Output the [X, Y] coordinate of the center of the cell containing the given text.  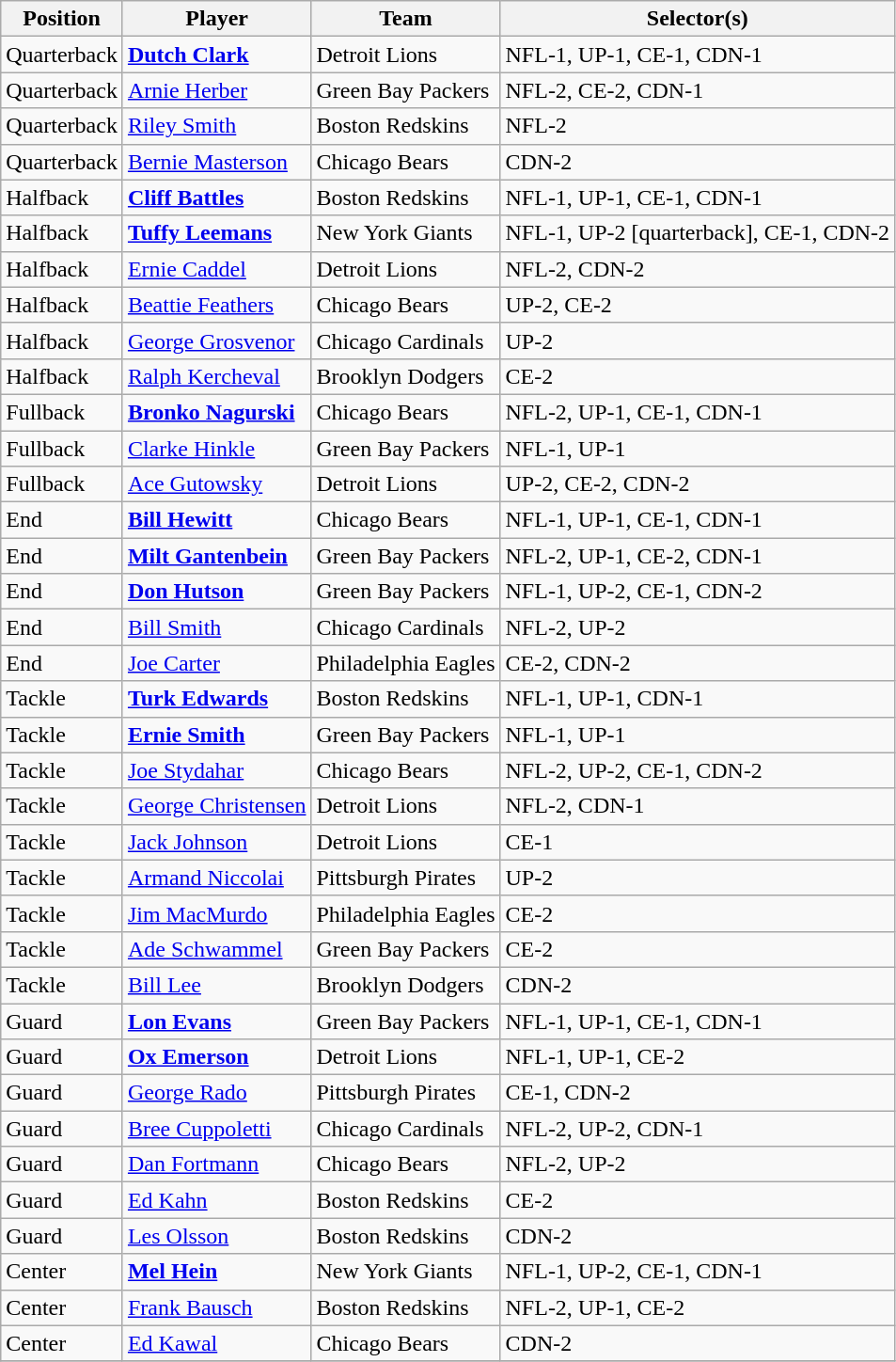
Bronko Nagurski [216, 412]
NFL-1, UP-1, CDN-1 [698, 699]
CE-1, CDN-2 [698, 1093]
NFL-2, CDN-2 [698, 269]
NFL-2, CDN-1 [698, 806]
UP-2, CE-2, CDN-2 [698, 484]
George Christensen [216, 806]
Milt Gantenbein [216, 556]
NFL-2, UP-1, CE-2, CDN-1 [698, 556]
Player [216, 19]
Cliff Battles [216, 198]
Ace Gutowsky [216, 484]
NFL-2 [698, 126]
Bill Hewitt [216, 520]
Ade Schwammel [216, 949]
Ernie Caddel [216, 269]
Ox Emerson [216, 1057]
Bernie Masterson [216, 162]
George Grosvenor [216, 340]
Armand Niccolai [216, 878]
Position [62, 19]
NFL-1, UP-1, CE-2 [698, 1057]
Ed Kahn [216, 1200]
Riley Smith [216, 126]
Joe Carter [216, 663]
Dutch Clark [216, 55]
NFL-1, UP-2, CE-1, CDN-2 [698, 592]
CE-1 [698, 842]
Turk Edwards [216, 699]
NFL-1, UP-2, CE-1, CDN-1 [698, 1272]
Selector(s) [698, 19]
Clarke Hinkle [216, 449]
UP-2, CE-2 [698, 305]
Mel Hein [216, 1272]
Ernie Smith [216, 735]
Dan Fortmann [216, 1164]
Don Hutson [216, 592]
Tuffy Leemans [216, 233]
Bill Smith [216, 627]
Bree Cuppoletti [216, 1129]
Jim MacMurdo [216, 913]
George Rado [216, 1093]
Les Olsson [216, 1236]
Frank Bausch [216, 1307]
Bill Lee [216, 985]
Beattie Feathers [216, 305]
NFL-2, UP-1, CE-2 [698, 1307]
NFL-2, UP-1, CE-1, CDN-1 [698, 412]
CE-2, CDN-2 [698, 663]
Arnie Herber [216, 90]
NFL-2, UP-2, CE-1, CDN-2 [698, 770]
Team [406, 19]
NFL-1, UP-2 [quarterback], CE-1, CDN-2 [698, 233]
Joe Stydahar [216, 770]
Ralph Kercheval [216, 376]
Jack Johnson [216, 842]
Ed Kawal [216, 1343]
NFL-2, CE-2, CDN-1 [698, 90]
Lon Evans [216, 1021]
NFL-2, UP-2, CDN-1 [698, 1129]
